Pinpoint the cell where the given text exists, returning its [X, Y] midpoint coordinate. 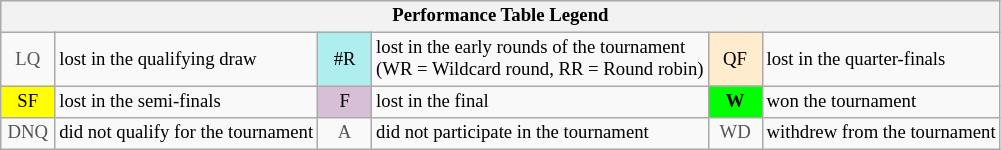
DNQ [28, 134]
Performance Table Legend [500, 16]
lost in the qualifying draw [186, 60]
did not participate in the tournament [540, 134]
won the tournament [881, 102]
W [735, 102]
F [345, 102]
#R [345, 60]
WD [735, 134]
lost in the quarter-finals [881, 60]
lost in the early rounds of the tournament(WR = Wildcard round, RR = Round robin) [540, 60]
withdrew from the tournament [881, 134]
LQ [28, 60]
SF [28, 102]
lost in the final [540, 102]
QF [735, 60]
A [345, 134]
lost in the semi-finals [186, 102]
did not qualify for the tournament [186, 134]
